Locate the cell with the specified text and output its [x, y] center coordinate. 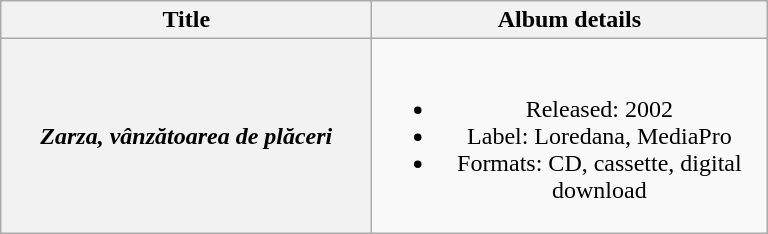
Released: 2002Label: Loredana, MediaProFormats: CD, cassette, digital download [570, 136]
Album details [570, 20]
Title [186, 20]
Zarza, vânzătoarea de plăceri [186, 136]
